Find where the given text appears and provide that cell's center as [x, y] coordinate. 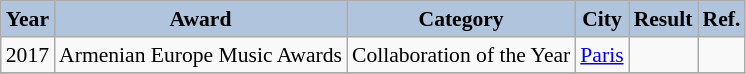
Award [200, 19]
City [602, 19]
Paris [602, 55]
Year [28, 19]
2017 [28, 55]
Collaboration of the Year [461, 55]
Ref. [722, 19]
Armenian Europe Music Awards [200, 55]
Result [664, 19]
Category [461, 19]
